Scan for the cell matching the given text and deliver its (x, y) coordinate at center. 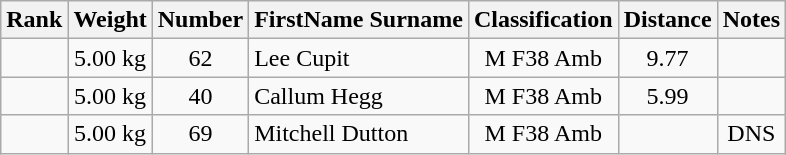
DNS (751, 134)
Mitchell Dutton (359, 134)
Classification (543, 20)
FirstName Surname (359, 20)
69 (200, 134)
Callum Hegg (359, 96)
62 (200, 58)
Lee Cupit (359, 58)
9.77 (668, 58)
Number (200, 20)
Rank (34, 20)
40 (200, 96)
Distance (668, 20)
Notes (751, 20)
Weight (110, 20)
5.99 (668, 96)
